Provide the [X, Y] coordinate of the cell's center where the given text is located.  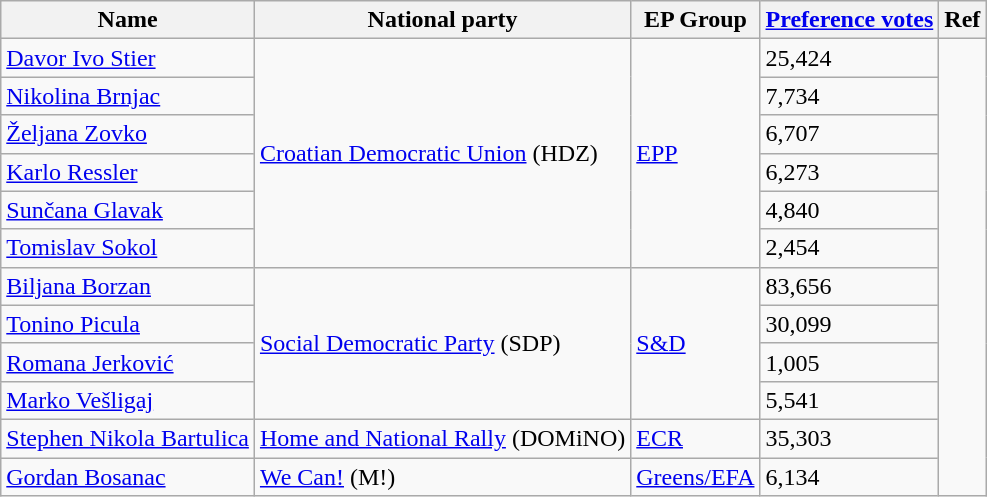
6,707 [850, 134]
7,734 [850, 96]
Social Democratic Party (SDP) [442, 343]
1,005 [850, 362]
ECR [696, 438]
Stephen Nikola Bartulica [128, 438]
Preference votes [850, 20]
Željana Zovko [128, 134]
6,134 [850, 477]
2,454 [850, 248]
6,273 [850, 172]
Tomislav Sokol [128, 248]
83,656 [850, 286]
EP Group [696, 20]
Ref [962, 20]
25,424 [850, 58]
Name [128, 20]
Biljana Borzan [128, 286]
Marko Vešligaj [128, 400]
5,541 [850, 400]
Sunčana Glavak [128, 210]
Tonino Picula [128, 324]
S&D [696, 343]
4,840 [850, 210]
We Can! (M!) [442, 477]
35,303 [850, 438]
Romana Jerković [128, 362]
EPP [696, 153]
Gordan Bosanac [128, 477]
Greens/EFA [696, 477]
30,099 [850, 324]
Karlo Ressler [128, 172]
Nikolina Brnjac [128, 96]
Croatian Democratic Union (HDZ) [442, 153]
Davor Ivo Stier [128, 58]
National party [442, 20]
Home and National Rally (DOMiNO) [442, 438]
